Find where the given text appears and provide that cell's center as (X, Y) coordinate. 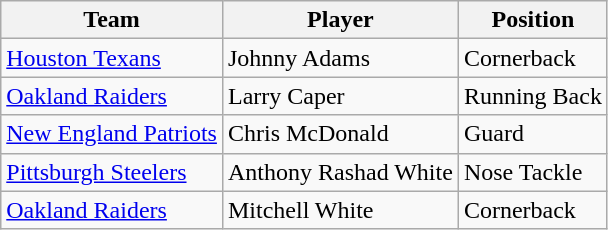
Larry Caper (340, 96)
Nose Tackle (532, 172)
Anthony Rashad White (340, 172)
Guard (532, 134)
Pittsburgh Steelers (112, 172)
Houston Texans (112, 58)
Team (112, 20)
Mitchell White (340, 210)
Chris McDonald (340, 134)
Running Back (532, 96)
Player (340, 20)
New England Patriots (112, 134)
Position (532, 20)
Johnny Adams (340, 58)
